Return (x, y) of the center of cell containing provided text 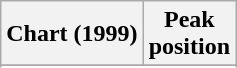
Chart (1999) (72, 34)
Peak position (189, 34)
